Pinpoint the cell where the given text exists, returning its [x, y] midpoint coordinate. 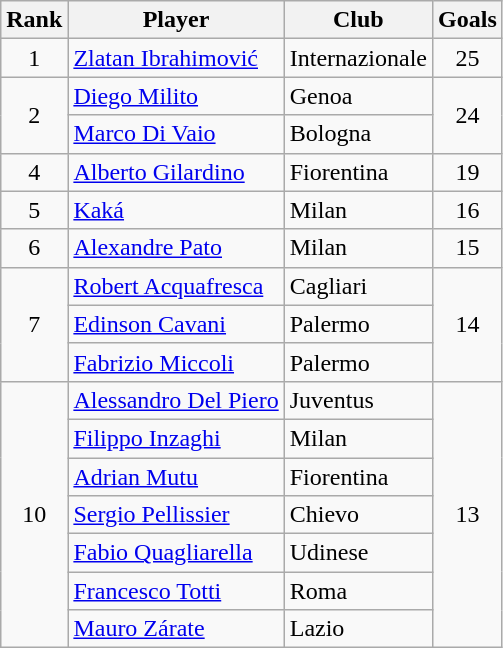
5 [34, 210]
Robert Acquafresca [176, 286]
25 [468, 58]
10 [34, 514]
Kaká [176, 210]
4 [34, 172]
Zlatan Ibrahimović [176, 58]
Fabio Quagliarella [176, 553]
15 [468, 248]
2 [34, 115]
24 [468, 115]
Goals [468, 20]
Internazionale [358, 58]
Lazio [358, 629]
Alberto Gilardino [176, 172]
Player [176, 20]
Filippo Inzaghi [176, 438]
14 [468, 324]
Alexandre Pato [176, 248]
Rank [34, 20]
Juventus [358, 400]
16 [468, 210]
Alessandro Del Piero [176, 400]
13 [468, 514]
Francesco Totti [176, 591]
Fabrizio Miccoli [176, 362]
1 [34, 58]
Sergio Pellissier [176, 515]
Udinese [358, 553]
Chievo [358, 515]
Club [358, 20]
Genoa [358, 96]
Adrian Mutu [176, 477]
6 [34, 248]
Cagliari [358, 286]
19 [468, 172]
Mauro Zárate [176, 629]
Roma [358, 591]
Edinson Cavani [176, 324]
7 [34, 324]
Bologna [358, 134]
Diego Milito [176, 96]
Marco Di Vaio [176, 134]
